Determine the [x, y] coordinate at the center of the cell enclosing the given text.  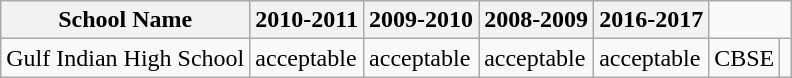
School Name [126, 20]
CBSE [744, 58]
2008-2009 [536, 20]
Gulf Indian High School [126, 58]
2010-2011 [307, 20]
2016-2017 [652, 20]
2009-2010 [422, 20]
